Find where the given text appears and provide that cell's center as (X, Y) coordinate. 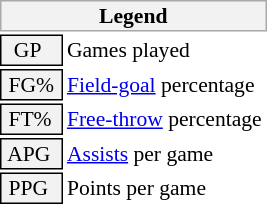
Free-throw percentage (166, 120)
FT% (31, 120)
GP (31, 50)
Legend (134, 16)
Field-goal percentage (166, 85)
FG% (31, 85)
Assists per game (166, 154)
PPG (31, 188)
Games played (166, 50)
Points per game (166, 188)
APG (31, 154)
